Search for the cell housing the specified text and yield its (X, Y) center coordinate. 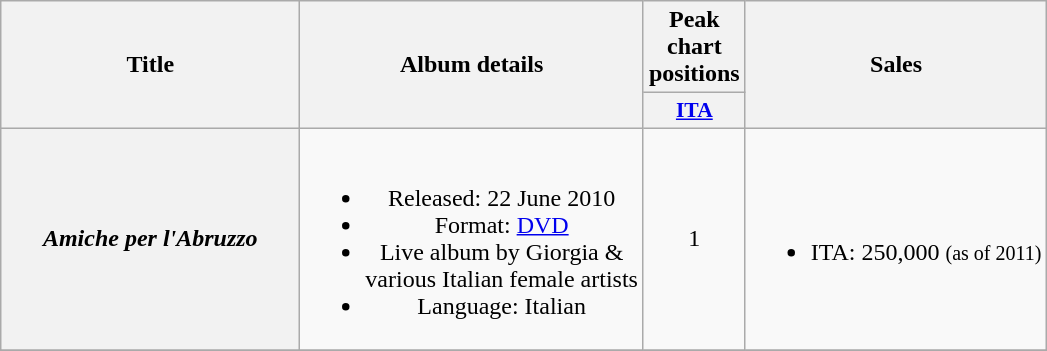
Peakchartpositions (694, 47)
ITA (694, 111)
Album details (472, 65)
Title (150, 65)
Sales (896, 65)
Amiche per l'Abruzzo (150, 238)
ITA: 250,000 (as of 2011) (896, 238)
1 (694, 238)
Released: 22 June 2010Format: DVDLive album by Giorgia &various Italian female artistsLanguage: Italian (472, 238)
